Scan for the cell matching the given text and deliver its [x, y] coordinate at center. 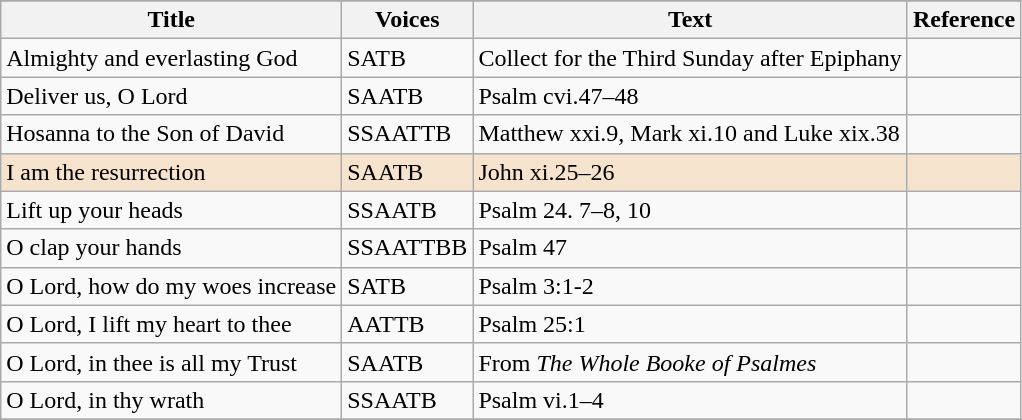
Title [172, 20]
SSAATTBB [408, 248]
Text [690, 20]
O Lord, in thee is all my Trust [172, 362]
Psalm 47 [690, 248]
Psalm cvi.47–48 [690, 96]
From The Whole Booke of Psalmes [690, 362]
Matthew xxi.9, Mark xi.10 and Luke xix.38 [690, 134]
Voices [408, 20]
Collect for the Third Sunday after Epiphany [690, 58]
Psalm 25:1 [690, 324]
I am the resurrection [172, 172]
O clap your hands [172, 248]
Deliver us, O Lord [172, 96]
Almighty and everlasting God [172, 58]
O Lord, in thy wrath [172, 400]
John xi.25–26 [690, 172]
Lift up your heads [172, 210]
Psalm 3:1-2 [690, 286]
Psalm 24. 7–8, 10 [690, 210]
O Lord, how do my woes increase [172, 286]
AATTB [408, 324]
O Lord, I lift my heart to thee [172, 324]
Psalm vi.1–4 [690, 400]
Hosanna to the Son of David [172, 134]
SSAATTB [408, 134]
Reference [964, 20]
